Return [x, y] of the center of cell containing provided text 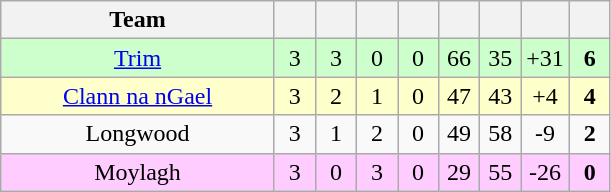
+31 [546, 58]
58 [500, 134]
29 [460, 172]
55 [500, 172]
49 [460, 134]
47 [460, 96]
Clann na nGael [138, 96]
-9 [546, 134]
6 [590, 58]
+4 [546, 96]
Team [138, 20]
Trim [138, 58]
-26 [546, 172]
35 [500, 58]
4 [590, 96]
66 [460, 58]
Longwood [138, 134]
43 [500, 96]
Moylagh [138, 172]
